Search for the cell housing the specified text and yield its (x, y) center coordinate. 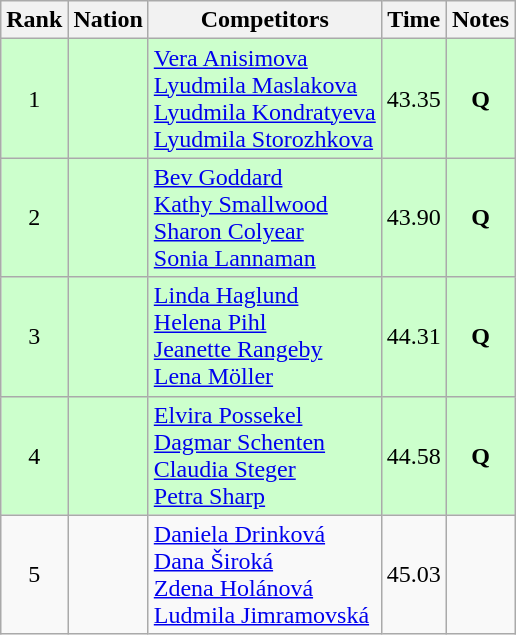
5 (34, 574)
44.31 (414, 336)
Elvira PossekelDagmar SchentenClaudia StegerPetra Sharp (264, 456)
Time (414, 20)
1 (34, 98)
Notes (480, 20)
4 (34, 456)
Daniela DrinkováDana ŠirokáZdena HolánováLudmila Jimramovská (264, 574)
Bev GoddardKathy SmallwoodSharon ColyearSonia Lannaman (264, 218)
Vera AnisimovaLyudmila MaslakovaLyudmila KondratyevaLyudmila Storozhkova (264, 98)
Nation (108, 20)
Rank (34, 20)
Competitors (264, 20)
Linda HaglundHelena PihlJeanette RangebyLena Möller (264, 336)
43.35 (414, 98)
44.58 (414, 456)
45.03 (414, 574)
2 (34, 218)
3 (34, 336)
43.90 (414, 218)
